Detect which cell encompasses the target text, then output its [X, Y] center coordinate. 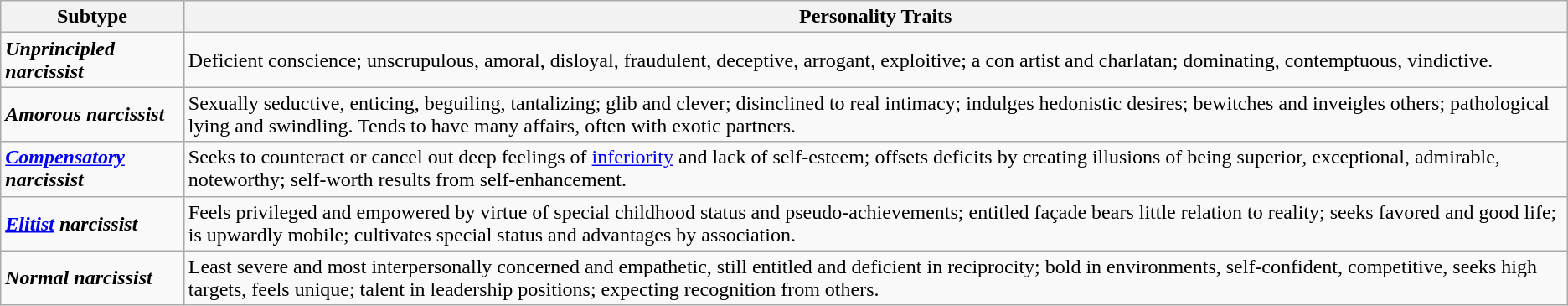
Personality Traits [875, 17]
Elitist narcissist [92, 223]
Unprincipled narcissist [92, 60]
Amorous narcissist [92, 114]
Normal narcissist [92, 278]
Subtype [92, 17]
Compensatory narcissist [92, 169]
